For the text-containing cell, return its midpoint in [X, Y] coordinate format. 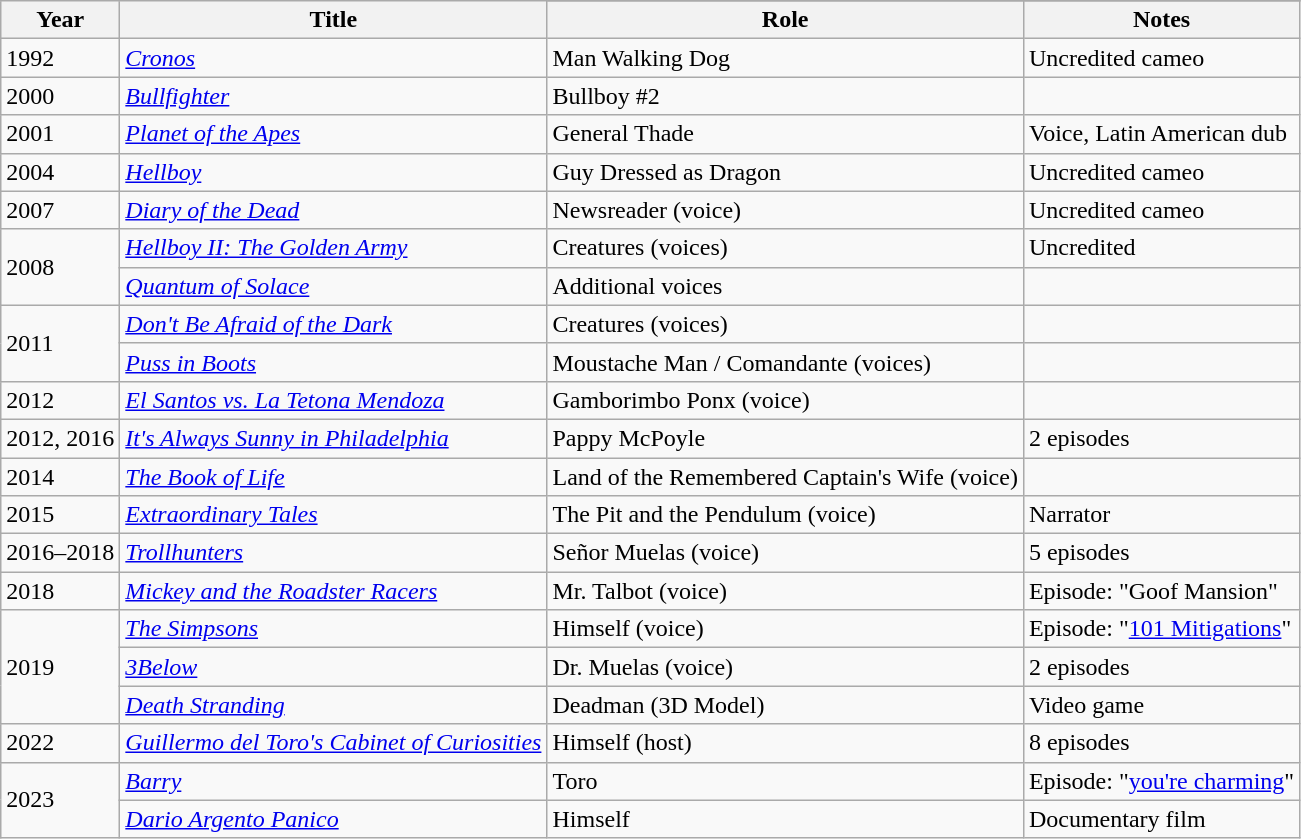
Bullfighter [334, 96]
Guillermo del Toro's Cabinet of Curiosities [334, 743]
Year [60, 20]
The Simpsons [334, 629]
Hellboy [334, 172]
Role [785, 20]
2001 [60, 134]
Episode: "Goof Mansion" [1161, 591]
Title [334, 20]
Additional voices [785, 286]
5 episodes [1161, 553]
Extraordinary Tales [334, 515]
2022 [60, 743]
Narrator [1161, 515]
Dario Argento Panico [334, 819]
2018 [60, 591]
Episode: "you're charming" [1161, 781]
Mickey and the Roadster Racers [334, 591]
Land of the Remembered Captain's Wife (voice) [785, 477]
Death Stranding [334, 705]
It's Always Sunny in Philadelphia [334, 438]
Voice, Latin American dub [1161, 134]
2023 [60, 800]
Mr. Talbot (voice) [785, 591]
2014 [60, 477]
2019 [60, 667]
Newsreader (voice) [785, 210]
Video game [1161, 705]
2015 [60, 515]
2008 [60, 267]
Uncredited [1161, 248]
El Santos vs. La Tetona Mendoza [334, 400]
2011 [60, 343]
2007 [60, 210]
3Below [334, 667]
Dr. Muelas (voice) [785, 667]
Gamborimbo Ponx (voice) [785, 400]
Notes [1161, 20]
Episode: "101 Mitigations" [1161, 629]
8 episodes [1161, 743]
Hellboy II: The Golden Army [334, 248]
Himself (voice) [785, 629]
2016–2018 [60, 553]
The Pit and the Pendulum (voice) [785, 515]
2000 [60, 96]
Barry [334, 781]
Man Walking Dog [785, 58]
Quantum of Solace [334, 286]
2012 [60, 400]
Don't Be Afraid of the Dark [334, 324]
Bullboy #2 [785, 96]
Deadman (3D Model) [785, 705]
Diary of the Dead [334, 210]
Señor Muelas (voice) [785, 553]
Puss in Boots [334, 362]
2012, 2016 [60, 438]
Himself (host) [785, 743]
Moustache Man / Comandante (voices) [785, 362]
Cronos [334, 58]
Trollhunters [334, 553]
The Book of Life [334, 477]
Pappy McPoyle [785, 438]
Toro [785, 781]
Guy Dressed as Dragon [785, 172]
Planet of the Apes [334, 134]
Documentary film [1161, 819]
General Thade [785, 134]
2004 [60, 172]
Himself [785, 819]
1992 [60, 58]
